Return the [x, y] coordinate for the center point of the cell that contains the specified text.  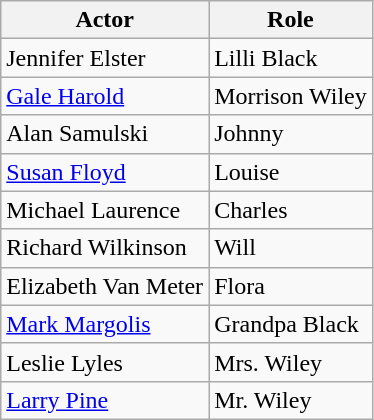
Will [291, 248]
Leslie Lyles [105, 362]
Mrs. Wiley [291, 362]
Flora [291, 286]
Mark Margolis [105, 324]
Alan Samulski [105, 134]
Lilli Black [291, 58]
Louise [291, 172]
Larry Pine [105, 400]
Susan Floyd [105, 172]
Charles [291, 210]
Gale Harold [105, 96]
Michael Laurence [105, 210]
Jennifer Elster [105, 58]
Elizabeth Van Meter [105, 286]
Actor [105, 20]
Mr. Wiley [291, 400]
Johnny [291, 134]
Richard Wilkinson [105, 248]
Grandpa Black [291, 324]
Morrison Wiley [291, 96]
Role [291, 20]
